Identify which cell holds the provided text, then report its (x, y) central coordinate. 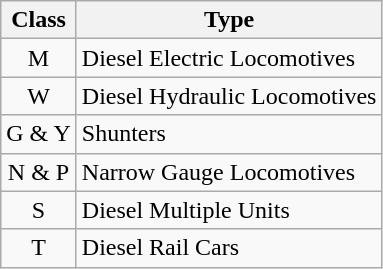
N & P (39, 172)
T (39, 248)
G & Y (39, 134)
Diesel Hydraulic Locomotives (229, 96)
Type (229, 20)
W (39, 96)
Diesel Electric Locomotives (229, 58)
Diesel Rail Cars (229, 248)
S (39, 210)
Diesel Multiple Units (229, 210)
Shunters (229, 134)
M (39, 58)
Narrow Gauge Locomotives (229, 172)
Class (39, 20)
